Return [X, Y] of the center of cell containing provided text 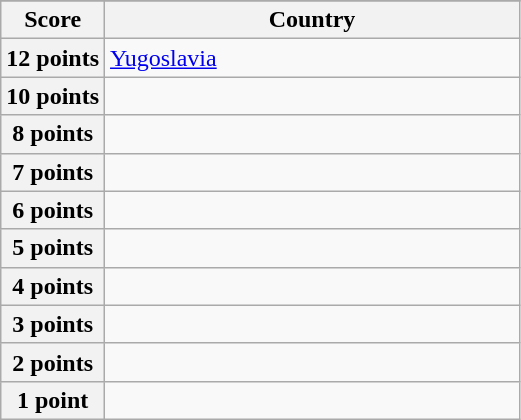
7 points [53, 172]
3 points [53, 324]
6 points [53, 210]
10 points [53, 96]
2 points [53, 362]
12 points [53, 58]
Country [312, 20]
8 points [53, 134]
Yugoslavia [312, 58]
1 point [53, 400]
Score [53, 20]
4 points [53, 286]
5 points [53, 248]
